Capture the cell that displays the provided text and extract its (X, Y) central coordinate. 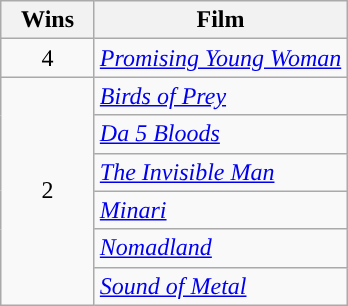
Promising Young Woman (220, 58)
Da 5 Bloods (220, 134)
Birds of Prey (220, 96)
Minari (220, 210)
Sound of Metal (220, 286)
2 (48, 191)
Wins (48, 20)
Nomadland (220, 248)
Film (220, 20)
4 (48, 58)
The Invisible Man (220, 172)
